Identify which cell holds the provided text, then report its (x, y) central coordinate. 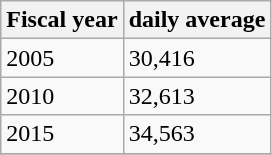
2010 (62, 96)
2015 (62, 134)
32,613 (197, 96)
2005 (62, 58)
34,563 (197, 134)
Fiscal year (62, 20)
30,416 (197, 58)
daily average (197, 20)
